Identify which cell holds the provided text, then report its (x, y) central coordinate. 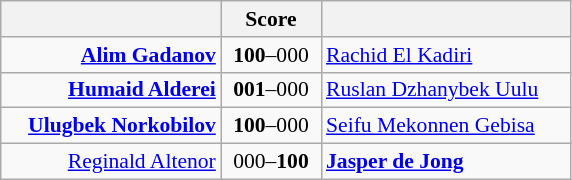
Ruslan Dzhanybek Uulu (446, 90)
Humaid Alderei (111, 90)
Jasper de Jong (446, 162)
001–000 (271, 90)
Score (271, 19)
Seifu Mekonnen Gebisa (446, 126)
Rachid El Kadiri (446, 55)
000–100 (271, 162)
Ulugbek Norkobilov (111, 126)
Reginald Altenor (111, 162)
Alim Gadanov (111, 55)
